Search for the cell housing the specified text and yield its (x, y) center coordinate. 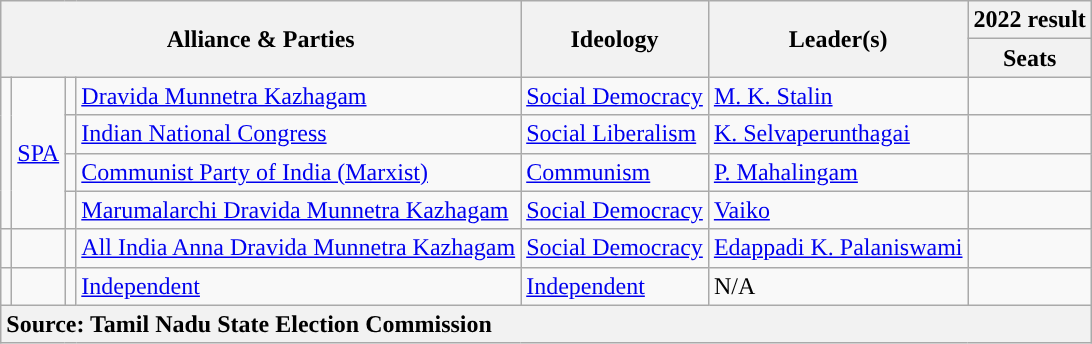
Leader(s) (838, 39)
SPA (38, 153)
Dravida Munnetra Kazhagam (298, 96)
Source: Tamil Nadu State Election Commission (546, 324)
Communist Party of India (Marxist) (298, 172)
Ideology (615, 39)
Marumalarchi Dravida Munnetra Kazhagam (298, 210)
Seats (1030, 58)
Communism (615, 172)
2022 result (1030, 20)
Edappadi K. Palaniswami (838, 248)
N/A (838, 286)
Vaiko (838, 210)
M. K. Stalin (838, 96)
Social Liberalism (615, 134)
P. Mahalingam (838, 172)
Indian National Congress (298, 134)
All India Anna Dravida Munnetra Kazhagam (298, 248)
Alliance & Parties (261, 39)
K. Selvaperunthagai (838, 134)
